Detect which cell encompasses the target text, then output its [X, Y] center coordinate. 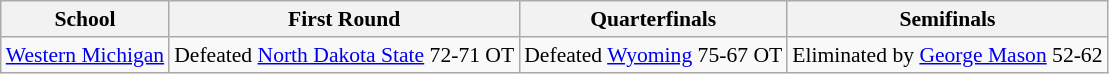
Defeated North Dakota State 72-71 OT [344, 55]
Eliminated by George Mason 52-62 [947, 55]
Western Michigan [85, 55]
Defeated Wyoming 75-67 OT [653, 55]
Quarterfinals [653, 19]
School [85, 19]
Semifinals [947, 19]
First Round [344, 19]
